Capture the cell that displays the provided text and extract its [X, Y] central coordinate. 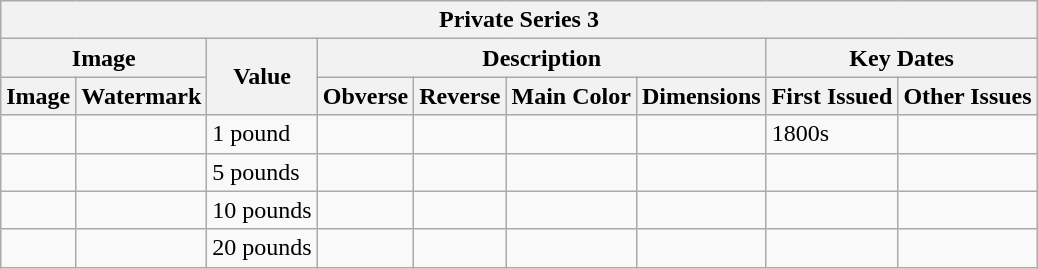
Main Color [571, 96]
Description [542, 58]
Value [262, 77]
20 pounds [262, 248]
Private Series 3 [519, 20]
5 pounds [262, 172]
Obverse [365, 96]
Reverse [460, 96]
Watermark [142, 96]
10 pounds [262, 210]
1 pound [262, 134]
Key Dates [902, 58]
First Issued [832, 96]
Other Issues [968, 96]
Dimensions [701, 96]
1800s [832, 134]
